Detect which cell encompasses the target text, then output its (X, Y) center coordinate. 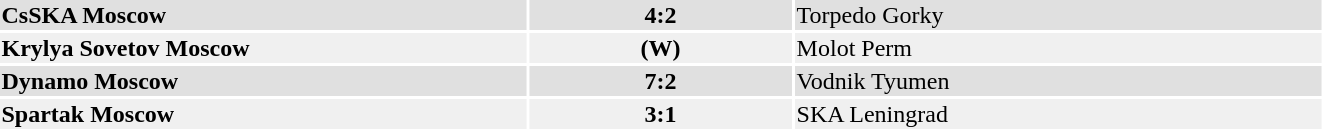
Torpedo Gorky (1058, 15)
Molot Perm (1058, 48)
Vodnik Tyumen (1058, 81)
CsSKA Moscow (263, 15)
3:1 (660, 114)
Dynamo Moscow (263, 81)
SKA Leningrad (1058, 114)
Krylya Sovetov Moscow (263, 48)
4:2 (660, 15)
Spartak Moscow (263, 114)
(W) (660, 48)
7:2 (660, 81)
